Return the (x, y) coordinate for the center point of the cell that contains the specified text.  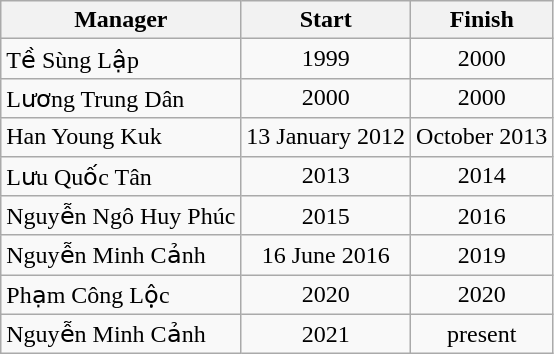
Nguyễn Ngô Huy Phúc (121, 216)
Lưu Quốc Tân (121, 176)
October 2013 (482, 137)
Finish (482, 20)
Lương Trung Dân (121, 98)
13 January 2012 (326, 137)
Start (326, 20)
2021 (326, 334)
16 June 2016 (326, 255)
Han Young Kuk (121, 137)
Manager (121, 20)
2015 (326, 216)
Phạm Công Lộc (121, 295)
present (482, 334)
1999 (326, 59)
2014 (482, 176)
2019 (482, 255)
2016 (482, 216)
Tề Sùng Lập (121, 59)
2013 (326, 176)
